For the text-containing cell, return its midpoint in (x, y) coordinate format. 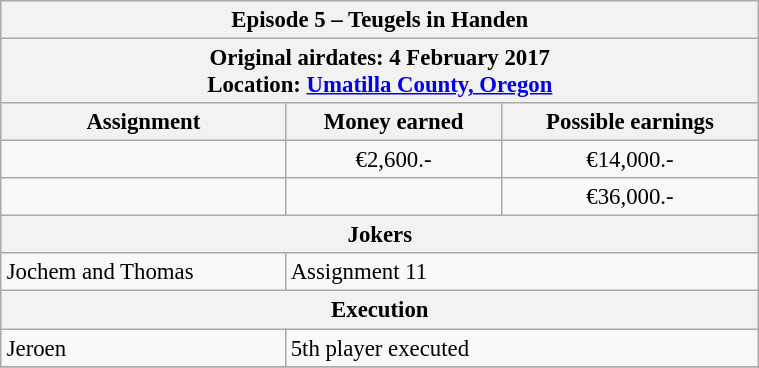
Original airdates: 4 February 2017Location: Umatilla County, Oregon (380, 70)
Assignment 11 (522, 272)
€36,000.- (630, 197)
€2,600.- (393, 160)
5th player executed (522, 347)
Possible earnings (630, 122)
Jochem and Thomas (143, 272)
Episode 5 – Teugels in Handen (380, 20)
Money earned (393, 122)
Jeroen (143, 347)
Assignment (143, 122)
Jokers (380, 235)
€14,000.- (630, 160)
Execution (380, 310)
